Search for the cell housing the specified text and yield its (X, Y) center coordinate. 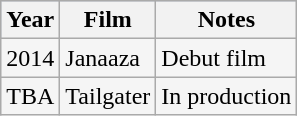
Tailgater (108, 96)
TBA (30, 96)
Notes (226, 20)
2014 (30, 58)
Debut film (226, 58)
Janaaza (108, 58)
Film (108, 20)
Year (30, 20)
In production (226, 96)
